Extract the (X, Y) coordinate from the center of the cell holding the provided text.  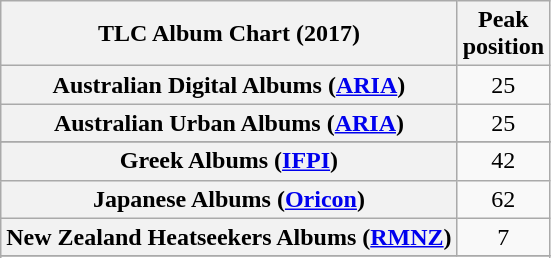
Australian Digital Albums (ARIA) (229, 85)
TLC Album Chart (2017) (229, 34)
62 (503, 199)
42 (503, 161)
New Zealand Heatseekers Albums (RMNZ) (229, 237)
7 (503, 237)
Greek Albums (IFPI) (229, 161)
Peakposition (503, 34)
Australian Urban Albums (ARIA) (229, 123)
Japanese Albums (Oricon) (229, 199)
